Provide the (X, Y) coordinate of the cell's center where the given text is located.  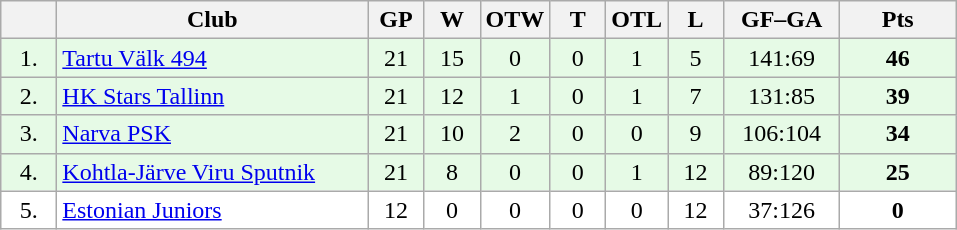
106:104 (782, 134)
141:69 (782, 58)
GF–GA (782, 20)
9 (696, 134)
39 (898, 96)
W (452, 20)
25 (898, 172)
10 (452, 134)
4. (29, 172)
131:85 (782, 96)
T (578, 20)
5. (29, 210)
8 (452, 172)
HK Stars Tallinn (212, 96)
GP (396, 20)
34 (898, 134)
L (696, 20)
Pts (898, 20)
2. (29, 96)
Kohtla-Järve Viru Sputnik (212, 172)
OTL (637, 20)
7 (696, 96)
OTW (515, 20)
Club (212, 20)
Narva PSK (212, 134)
46 (898, 58)
1. (29, 58)
89:120 (782, 172)
Estonian Juniors (212, 210)
Tartu Välk 494 (212, 58)
2 (515, 134)
5 (696, 58)
15 (452, 58)
3. (29, 134)
37:126 (782, 210)
